Provide the [x, y] coordinate of the cell's center where the given text is located.  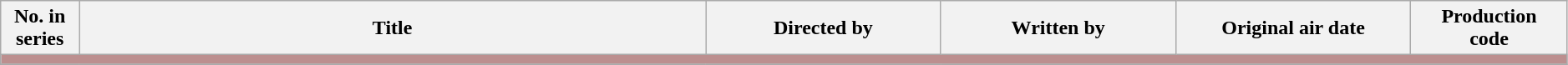
Productioncode [1489, 28]
Title [393, 28]
Directed by [824, 28]
Original air date [1293, 28]
No. inseries [40, 28]
Written by [1058, 28]
